Pinpoint the cell where the given text exists, returning its (x, y) midpoint coordinate. 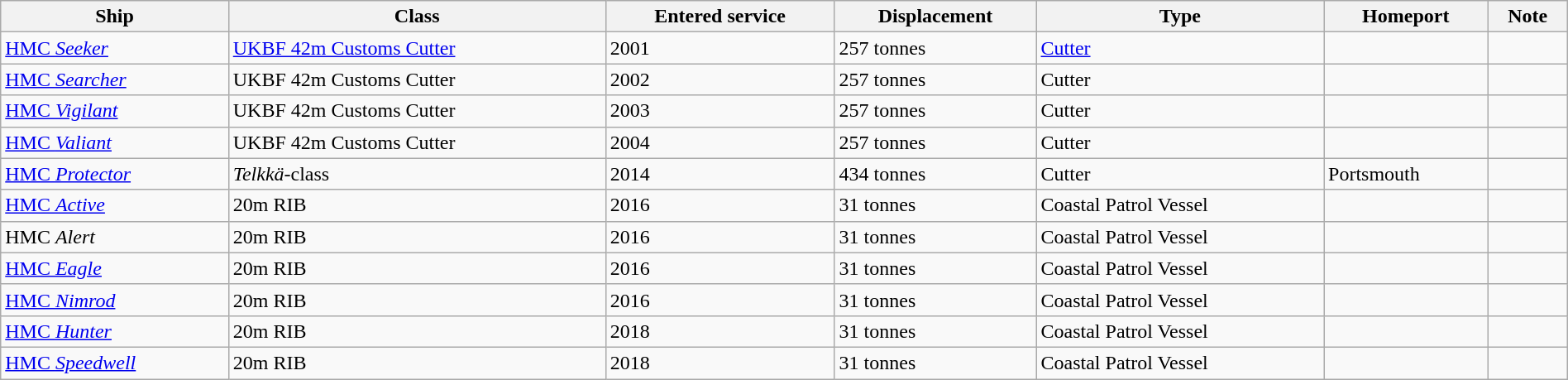
HMC Active (114, 205)
2003 (719, 111)
2001 (719, 48)
Class (417, 17)
Homeport (1406, 17)
HMC Eagle (114, 268)
2004 (719, 142)
Entered service (719, 17)
HMC Searcher (114, 79)
Portsmouth (1406, 174)
Type (1180, 17)
2014 (719, 174)
Displacement (935, 17)
Ship (114, 17)
HMC Seeker (114, 48)
Telkkä-class (417, 174)
HMC Hunter (114, 331)
434 tonnes (935, 174)
HMC Protector (114, 174)
HMC Vigilant (114, 111)
HMC Nimrod (114, 300)
HMC Speedwell (114, 363)
Note (1527, 17)
2002 (719, 79)
HMC Alert (114, 237)
HMC Valiant (114, 142)
